Return the (X, Y) coordinate for the center point of the cell that contains the specified text.  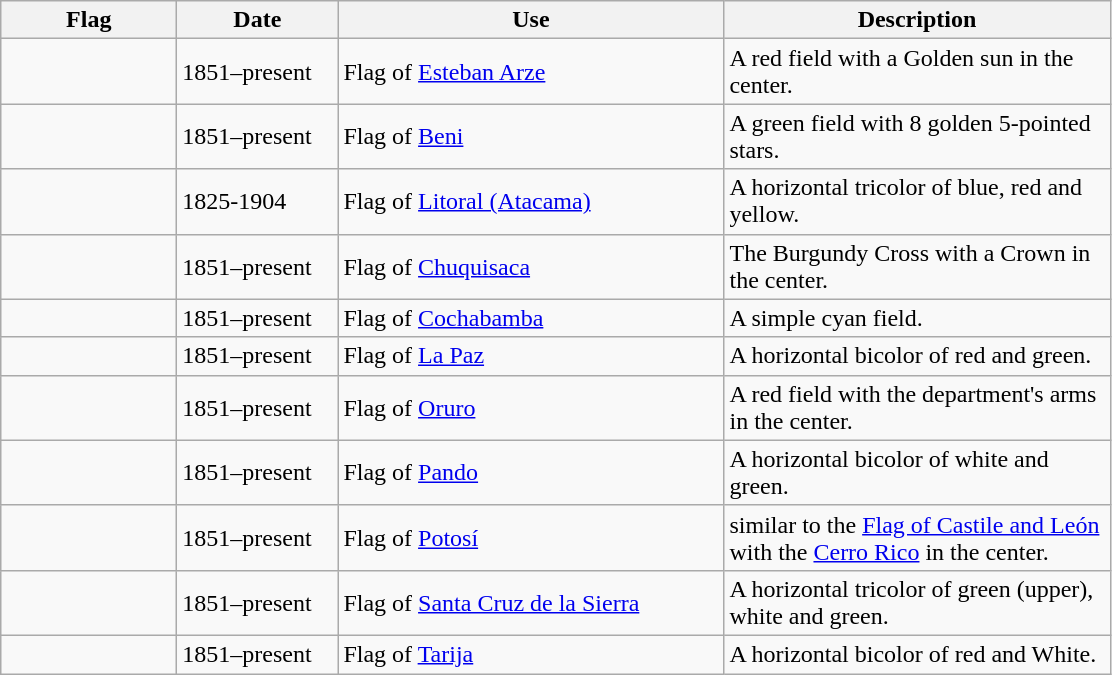
A red field with a Golden sun in the center. (917, 72)
Flag of Tarija (531, 654)
Flag of Potosí (531, 538)
Date (258, 20)
Flag of Oruro (531, 408)
Flag of Pando (531, 472)
The Burgundy Cross with a Crown in the center. (917, 266)
Flag of Santa Cruz de la Sierra (531, 602)
1825-1904 (258, 202)
A horizontal bicolor of red and White. (917, 654)
Flag of Esteban Arze (531, 72)
Flag of Cochabamba (531, 318)
A simple cyan field. (917, 318)
Flag of La Paz (531, 356)
A horizontal tricolor of green (upper), white and green. (917, 602)
A red field with the department's arms in the center. (917, 408)
A green field with 8 golden 5-pointed stars. (917, 136)
A horizontal tricolor of blue, red and yellow. (917, 202)
Description (917, 20)
Flag of Chuquisaca (531, 266)
Use (531, 20)
similar to the Flag of Castile and León with the Cerro Rico in the center. (917, 538)
Flag of Beni (531, 136)
Flag (89, 20)
A horizontal bicolor of white and green. (917, 472)
Flag of Litoral (Atacama) (531, 202)
A horizontal bicolor of red and green. (917, 356)
